Output the [x, y] coordinate of the center of the cell containing the given text.  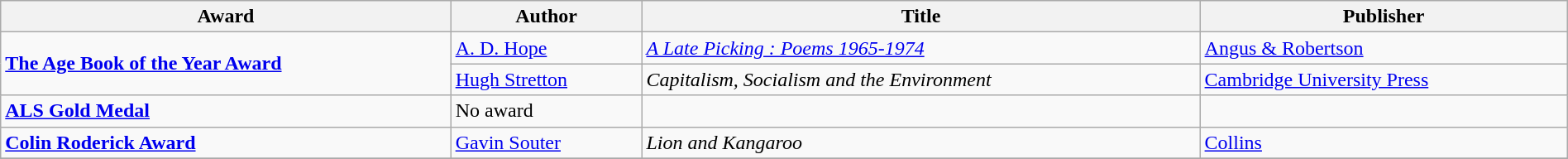
Publisher [1384, 17]
Title [921, 17]
Lion and Kangaroo [921, 142]
Cambridge University Press [1384, 79]
Capitalism, Socialism and the Environment [921, 79]
Colin Roderick Award [226, 142]
Collins [1384, 142]
The Age Book of the Year Award [226, 64]
A. D. Hope [546, 48]
A Late Picking : Poems 1965-1974 [921, 48]
Award [226, 17]
Angus & Robertson [1384, 48]
Gavin Souter [546, 142]
Hugh Stretton [546, 79]
No award [546, 111]
Author [546, 17]
ALS Gold Medal [226, 111]
